Extract the [X, Y] coordinate from the center of the cell holding the provided text.  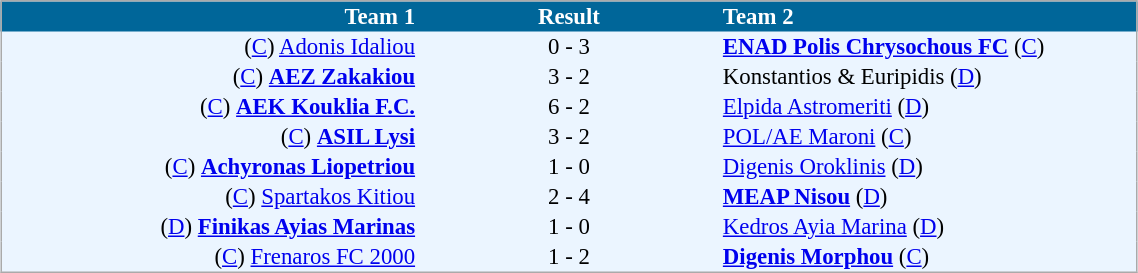
(C) AEK Kouklia F.C. [209, 107]
Elpida Astromeriti (D) [929, 107]
Result [570, 16]
(C) AEZ Zakakiou [209, 77]
POL/AE Maroni (C) [929, 137]
(C) ASIL Lysi [209, 137]
2 - 4 [570, 197]
Konstantios & Euripidis (D) [929, 77]
ENAD Polis Chrysochous FC (C) [929, 47]
Kedros Ayia Marina (D) [929, 227]
Digenis Oroklinis (D) [929, 167]
6 - 2 [570, 107]
(C) Achyronas Liopetriou [209, 167]
1 - 2 [570, 257]
(C) Adonis Idaliou [209, 47]
(D) Finikas Ayias Marinas [209, 227]
Team 2 [929, 16]
MEAP Nisou (D) [929, 197]
(C) Spartakos Kitiou [209, 197]
0 - 3 [570, 47]
(C) Frenaros FC 2000 [209, 257]
Team 1 [209, 16]
Digenis Morphou (C) [929, 257]
